For the text-containing cell, return its midpoint in [x, y] coordinate format. 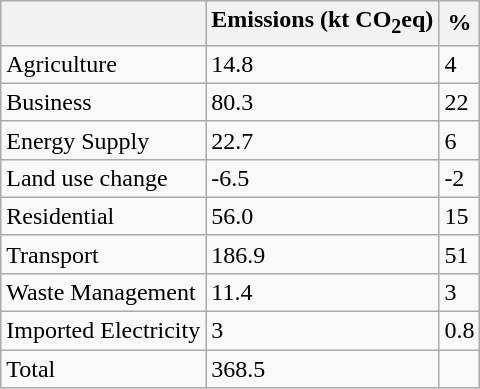
0.8 [460, 331]
Imported Electricity [104, 331]
Residential [104, 216]
-6.5 [322, 178]
Business [104, 102]
22 [460, 102]
Agriculture [104, 64]
14.8 [322, 64]
Waste Management [104, 292]
Emissions (kt CO2eq) [322, 23]
Transport [104, 254]
15 [460, 216]
6 [460, 140]
-2 [460, 178]
Total [104, 369]
368.5 [322, 369]
186.9 [322, 254]
80.3 [322, 102]
56.0 [322, 216]
4 [460, 64]
% [460, 23]
Land use change [104, 178]
22.7 [322, 140]
Energy Supply [104, 140]
51 [460, 254]
11.4 [322, 292]
